Capture the cell that displays the provided text and extract its (x, y) central coordinate. 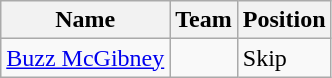
Skip (284, 58)
Position (284, 20)
Team (204, 20)
Buzz McGibney (86, 58)
Name (86, 20)
